Search for the cell housing the specified text and yield its [x, y] center coordinate. 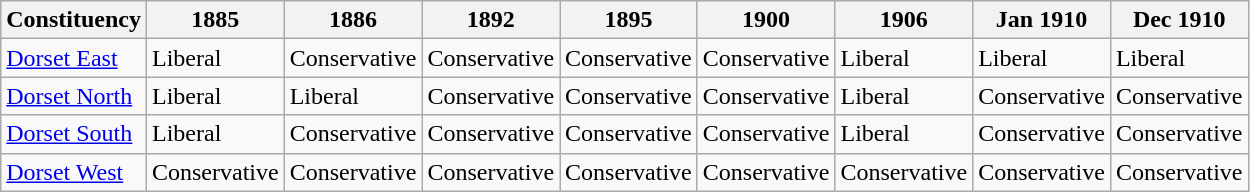
Dorset North [74, 96]
Dorset South [74, 134]
Jan 1910 [1042, 20]
1906 [904, 20]
1900 [766, 20]
Constituency [74, 20]
Dorset West [74, 172]
Dorset East [74, 58]
1892 [491, 20]
Dec 1910 [1179, 20]
1895 [629, 20]
1885 [215, 20]
1886 [353, 20]
